Find where the given text appears and provide that cell's center as [X, Y] coordinate. 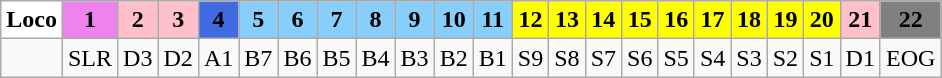
12 [530, 20]
3 [178, 20]
B7 [258, 58]
S8 [567, 58]
S6 [640, 58]
S5 [676, 58]
9 [414, 20]
18 [749, 20]
2 [138, 20]
A1 [218, 58]
14 [603, 20]
D2 [178, 58]
S7 [603, 58]
5 [258, 20]
B4 [376, 58]
22 [910, 20]
B2 [454, 58]
8 [376, 20]
B3 [414, 58]
S9 [530, 58]
13 [567, 20]
B1 [492, 58]
B5 [336, 58]
15 [640, 20]
16 [676, 20]
B6 [298, 58]
D3 [138, 58]
21 [860, 20]
SLR [90, 58]
7 [336, 20]
4 [218, 20]
11 [492, 20]
17 [712, 20]
S3 [749, 58]
6 [298, 20]
EOG [910, 58]
19 [785, 20]
S2 [785, 58]
S1 [822, 58]
S4 [712, 58]
D1 [860, 58]
20 [822, 20]
Loco [32, 20]
1 [90, 20]
10 [454, 20]
